Provide the [X, Y] coordinate of the cell's center where the given text is located.  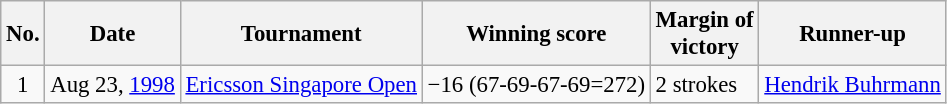
2 strokes [704, 85]
Tournament [301, 34]
Hendrik Buhrmann [852, 85]
Ericsson Singapore Open [301, 85]
Runner-up [852, 34]
−16 (67-69-67-69=272) [536, 85]
Aug 23, 1998 [112, 85]
Margin ofvictory [704, 34]
No. [23, 34]
Date [112, 34]
1 [23, 85]
Winning score [536, 34]
